From the cell containing the given text, extract its center point as (x, y) coordinate. 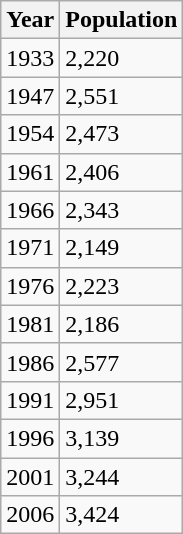
2,223 (122, 286)
2,406 (122, 172)
1986 (30, 362)
2,343 (122, 210)
2,551 (122, 96)
2006 (30, 515)
2,149 (122, 248)
3,244 (122, 477)
2,186 (122, 324)
2,951 (122, 400)
1971 (30, 248)
1976 (30, 286)
1954 (30, 134)
1966 (30, 210)
1961 (30, 172)
1996 (30, 438)
2,577 (122, 362)
2001 (30, 477)
Population (122, 20)
2,220 (122, 58)
1991 (30, 400)
2,473 (122, 134)
3,139 (122, 438)
1933 (30, 58)
1947 (30, 96)
Year (30, 20)
1981 (30, 324)
3,424 (122, 515)
